Scan for the cell matching the given text and deliver its (X, Y) coordinate at center. 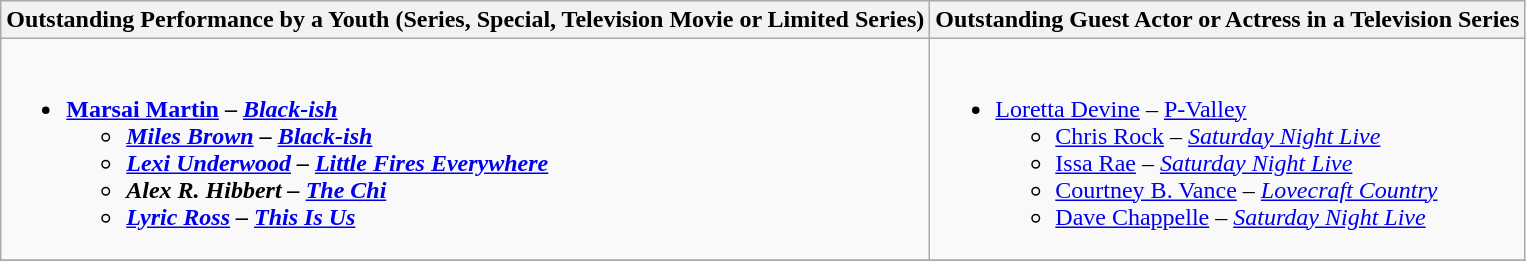
Marsai Martin – Black-ishMiles Brown – Black-ishLexi Underwood – Little Fires EverywhereAlex R. Hibbert – The ChiLyric Ross – This Is Us (466, 150)
Outstanding Performance by a Youth (Series, Special, Television Movie or Limited Series) (466, 20)
Outstanding Guest Actor or Actress in a Television Series (1228, 20)
